Provide the [X, Y] coordinate of the cell's center where the given text is located.  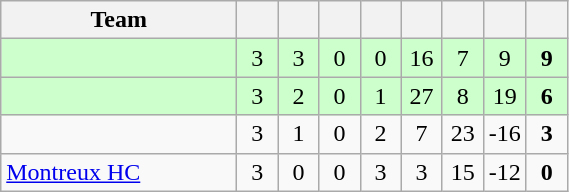
6 [546, 96]
23 [462, 134]
19 [504, 96]
8 [462, 96]
Montreux HC [119, 172]
Team [119, 20]
-16 [504, 134]
-12 [504, 172]
15 [462, 172]
16 [422, 58]
27 [422, 96]
